Identify which cell holds the provided text, then report its (X, Y) central coordinate. 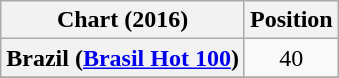
40 (291, 58)
Position (291, 20)
Brazil (Brasil Hot 100) (123, 58)
Chart (2016) (123, 20)
